Search for the cell housing the specified text and yield its (X, Y) center coordinate. 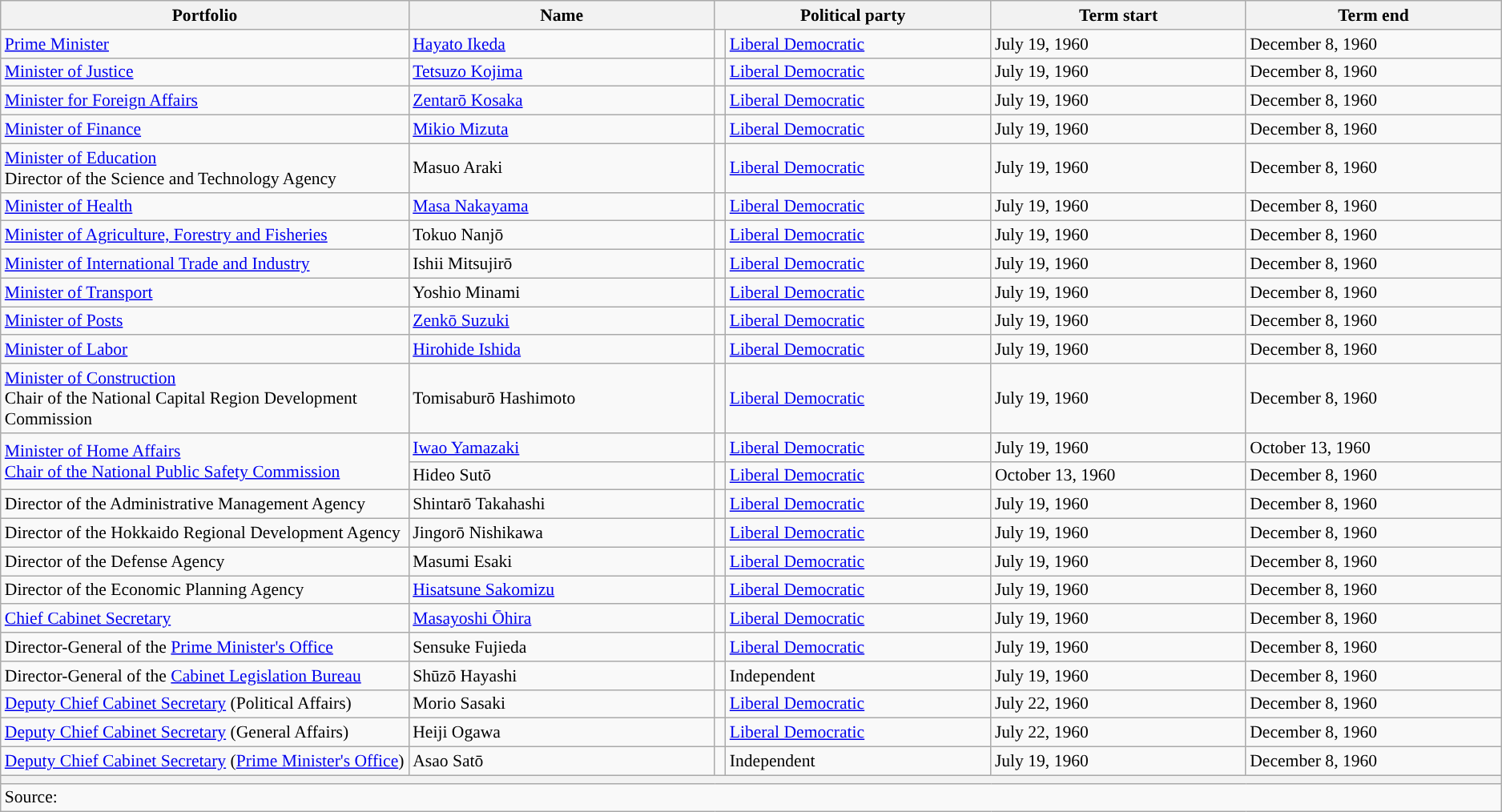
Minister of Transport (205, 292)
Jingorō Nishikawa (562, 533)
Sensuke Fujieda (562, 647)
Tetsuzo Kojima (562, 72)
Hideo Sutō (562, 476)
Political party (852, 15)
Minister of Justice (205, 72)
Ishii Mitsujirō (562, 264)
Chief Cabinet Secretary (205, 619)
Director-General of the Prime Minister's Office (205, 647)
Deputy Chief Cabinet Secretary (Political Affairs) (205, 704)
Deputy Chief Cabinet Secretary (General Affairs) (205, 733)
Minister of ConstructionChair of the National Capital Region Development Commission (205, 399)
Minister of Home AffairsChair of the National Public Safety Commission (205, 461)
Mikio Mizuta (562, 130)
Minister of Posts (205, 321)
Prime Minister (205, 44)
Director of the Hokkaido Regional Development Agency (205, 533)
Term start (1118, 15)
Minister of International Trade and Industry (205, 264)
Minister of Finance (205, 130)
Minister of Labor (205, 350)
Director of the Economic Planning Agency (205, 590)
Yoshio Minami (562, 292)
Minister of EducationDirector of the Science and Technology Agency (205, 168)
Morio Sasaki (562, 704)
Iwao Yamazaki (562, 448)
Zenkō Suzuki (562, 321)
Masayoshi Ōhira (562, 619)
Term end (1373, 15)
Asao Satō (562, 762)
Masa Nakayama (562, 207)
Portfolio (205, 15)
Minister of Agriculture, Forestry and Fisheries (205, 235)
Source: (751, 798)
Zentarō Kosaka (562, 101)
Masuo Araki (562, 168)
Hayato Ikeda (562, 44)
Director of the Defense Agency (205, 561)
Heiji Ogawa (562, 733)
Tomisaburō Hashimoto (562, 399)
Director-General of the Cabinet Legislation Bureau (205, 676)
Deputy Chief Cabinet Secretary (Prime Minister's Office) (205, 762)
Minister of Health (205, 207)
Masumi Esaki (562, 561)
Hirohide Ishida (562, 350)
Tokuo Nanjō (562, 235)
Hisatsune Sakomizu (562, 590)
Shūzō Hayashi (562, 676)
Shintarō Takahashi (562, 504)
Director of the Administrative Management Agency (205, 504)
Name (562, 15)
Minister for Foreign Affairs (205, 101)
